Output the (X, Y) coordinate of the center of the cell containing the given text.  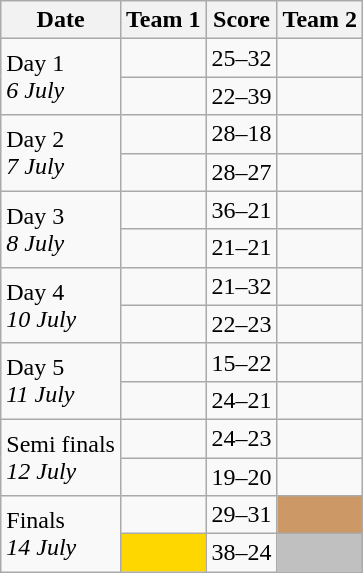
Semi finals12 July (61, 457)
Team 1 (163, 20)
21–32 (242, 286)
38–24 (242, 553)
22–23 (242, 324)
Team 2 (320, 20)
36–21 (242, 210)
28–18 (242, 134)
22–39 (242, 96)
Day 410 July (61, 305)
25–32 (242, 58)
15–22 (242, 362)
28–27 (242, 172)
Day 16 July (61, 77)
24–21 (242, 400)
29–31 (242, 515)
Day 38 July (61, 229)
Date (61, 20)
24–23 (242, 438)
Day 511 July (61, 381)
Finals14 July (61, 534)
Day 27 July (61, 153)
19–20 (242, 477)
21–21 (242, 248)
Score (242, 20)
